Output the (x, y) coordinate of the center of the cell containing the given text.  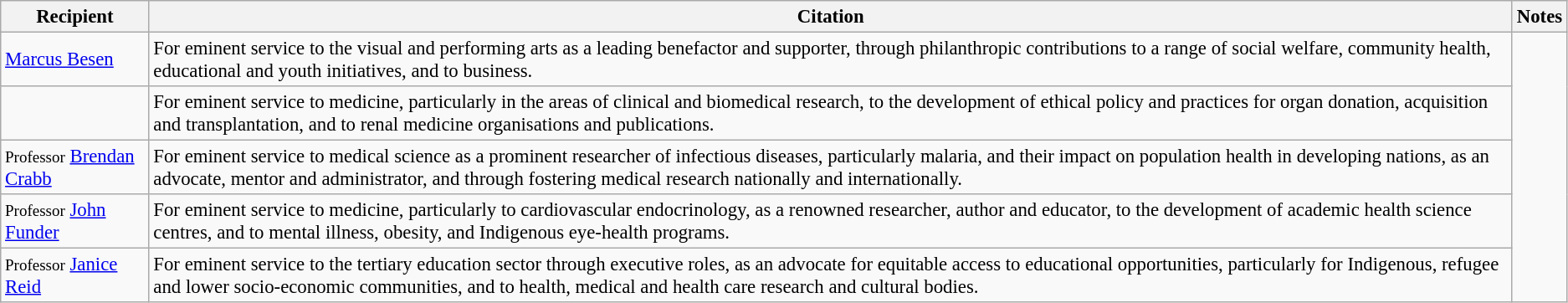
Professor Janice Reid (75, 276)
Professor Brendan Crabb (75, 167)
Professor John Funder (75, 221)
Recipient (75, 17)
Citation (830, 17)
Marcus Besen (75, 60)
Notes (1540, 17)
